Return the [X, Y] coordinate for the center point of the cell that contains the specified text.  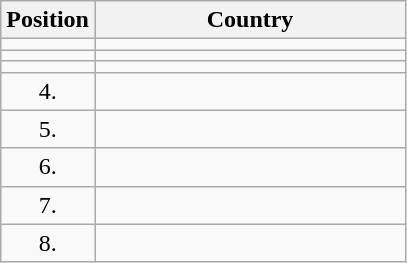
4. [48, 91]
8. [48, 243]
6. [48, 167]
Country [250, 20]
5. [48, 129]
Position [48, 20]
7. [48, 205]
